From the cell containing the given text, extract its center point as (x, y) coordinate. 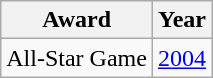
Year (182, 20)
2004 (182, 58)
Award (77, 20)
All-Star Game (77, 58)
